Scan for the cell matching the given text and deliver its (x, y) coordinate at center. 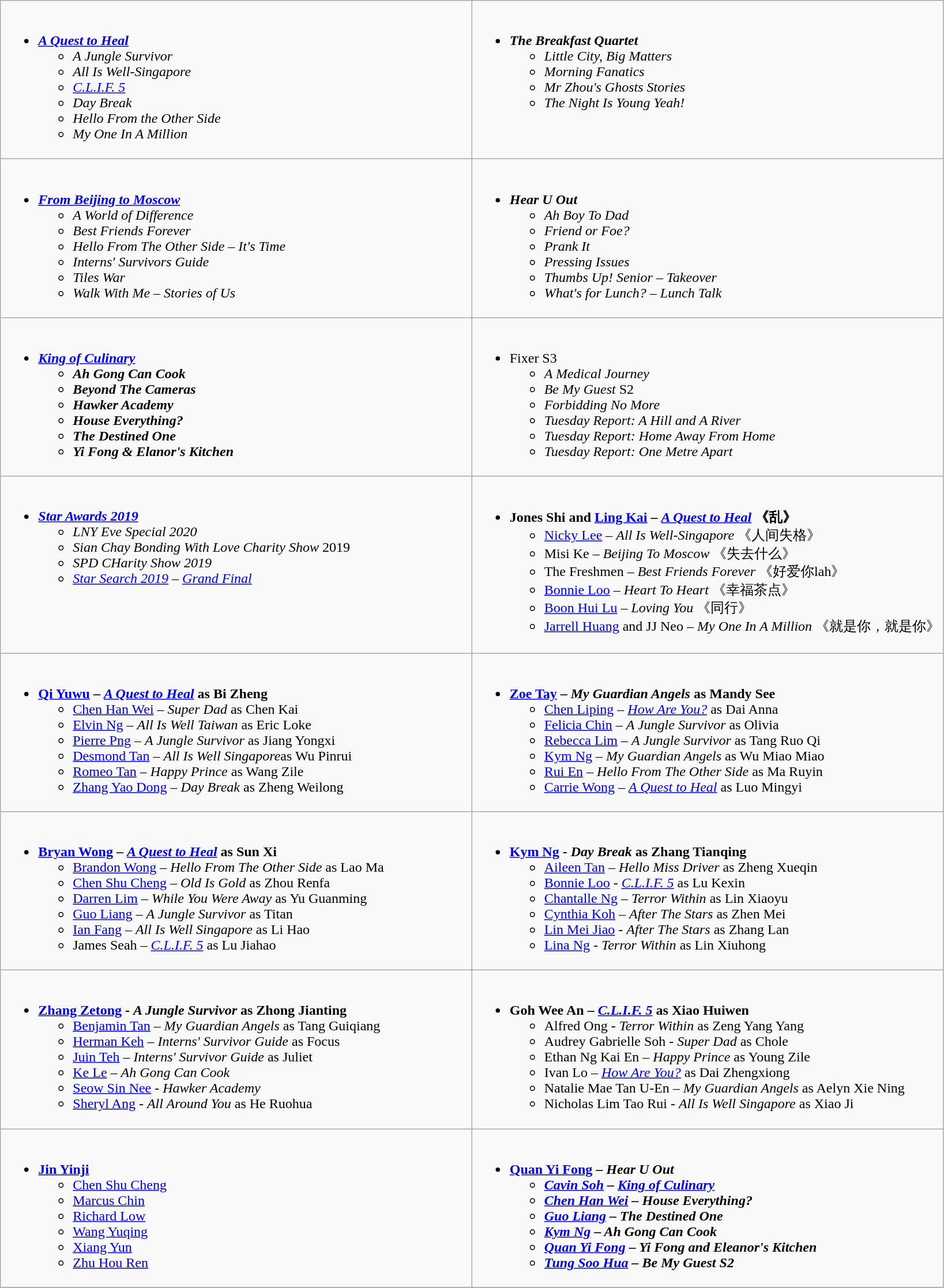
Jin YinjiChen Shu ChengMarcus ChinRichard LowWang YuqingXiang YunZhu Hou Ren (236, 1208)
The Breakfast Quartet Little City, Big Matters Morning Fanatics Mr Zhou's Ghosts Stories The Night Is Young Yeah! (707, 80)
Hear U OutAh Boy To DadFriend or Foe?Prank ItPressing IssuesThumbs Up! Senior – TakeoverWhat's for Lunch? – Lunch Talk (707, 239)
A Quest to HealA Jungle SurvivorAll Is Well-SingaporeC.L.I.F. 5Day BreakHello From the Other SideMy One In A Million (236, 80)
King of CulinaryAh Gong Can CookBeyond The CamerasHawker AcademyHouse Everything?The Destined OneYi Fong & Elanor's Kitchen (236, 397)
Star Awards 2019LNY Eve Special 2020Sian Chay Bonding With Love Charity Show 2019SPD CHarity Show 2019Star Search 2019 – Grand Final (236, 565)
